Locate the cell with the specified text and output its (X, Y) center coordinate. 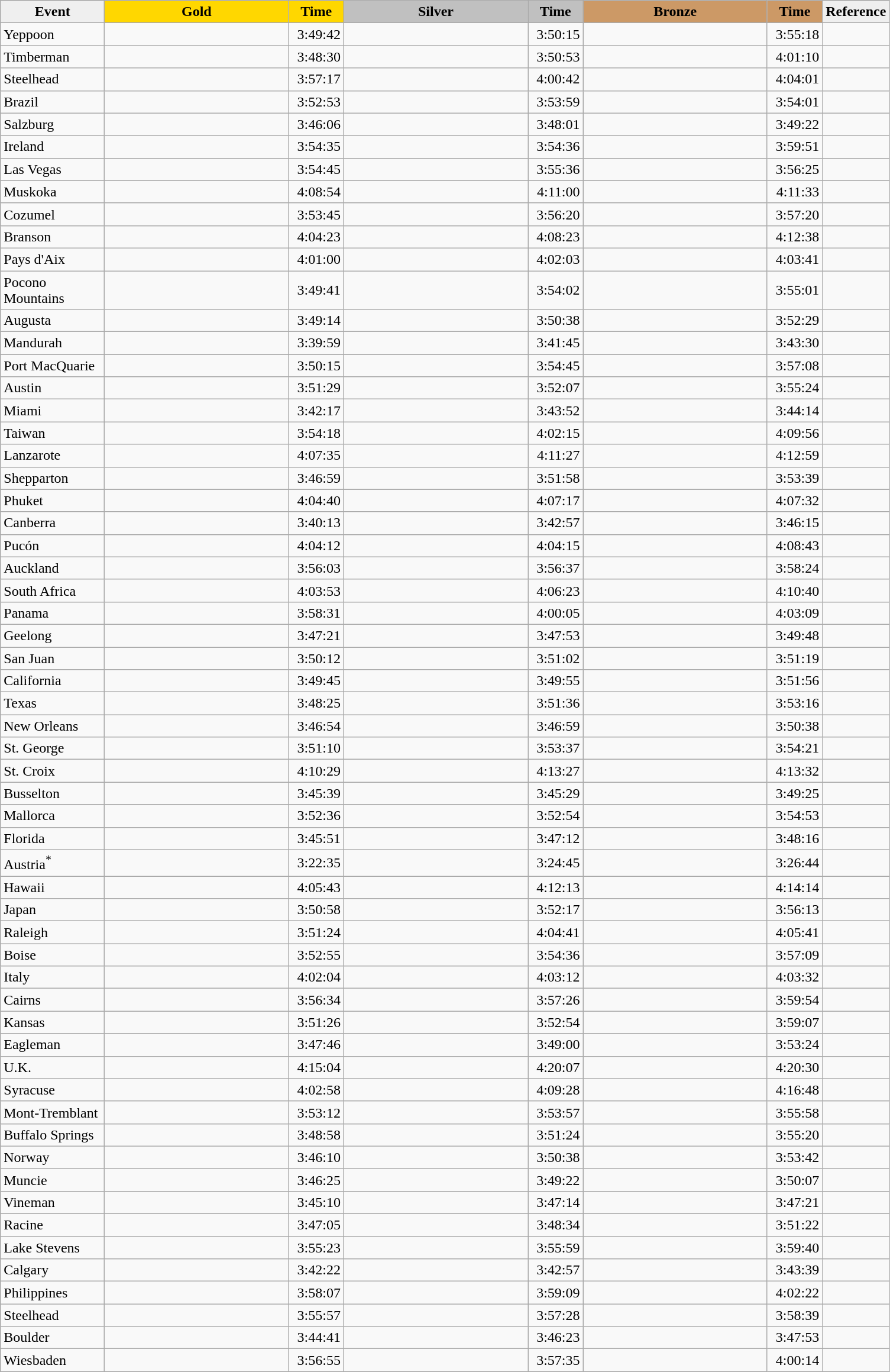
3:50:12 (316, 658)
Wiesbaden (53, 1360)
3:52:29 (795, 321)
3:57:35 (555, 1360)
3:51:56 (795, 681)
3:51:10 (316, 748)
Las Vegas (53, 169)
3:52:55 (316, 955)
U.K. (53, 1067)
Geelong (53, 635)
3:57:28 (555, 1315)
3:43:39 (795, 1270)
3:56:34 (316, 1000)
3:58:07 (316, 1293)
Silver (435, 12)
3:59:40 (795, 1248)
3:59:09 (555, 1293)
3:48:16 (795, 838)
Auckland (53, 568)
Taiwan (53, 433)
3:58:39 (795, 1315)
3:40:13 (316, 523)
3:49:45 (316, 681)
3:53:24 (795, 1045)
Boulder (53, 1338)
3:56:25 (795, 169)
Busselton (53, 793)
Pays d'Aix (53, 259)
Hawaii (53, 887)
4:15:04 (316, 1067)
3:57:08 (795, 366)
3:42:17 (316, 411)
3:52:17 (555, 910)
Yeppoon (53, 34)
3:51:58 (555, 478)
3:47:05 (316, 1225)
4:13:32 (795, 771)
3:54:02 (555, 290)
Event (53, 12)
4:10:29 (316, 771)
4:04:01 (795, 79)
4:06:23 (555, 590)
3:41:45 (555, 343)
3:44:14 (795, 411)
4:13:27 (555, 771)
Pucón (53, 545)
Lake Stevens (53, 1248)
Timberman (53, 57)
3:39:59 (316, 343)
4:03:32 (795, 977)
4:00:05 (555, 613)
3:26:44 (795, 863)
3:42:22 (316, 1270)
4:08:23 (555, 237)
3:50:07 (795, 1180)
4:20:07 (555, 1067)
Mallorca (53, 816)
3:53:16 (795, 703)
Eagleman (53, 1045)
4:10:40 (795, 590)
Branson (53, 237)
3:47:12 (555, 838)
3:55:58 (795, 1112)
3:56:37 (555, 568)
3:48:30 (316, 57)
3:49:00 (555, 1045)
4:11:27 (555, 456)
3:48:34 (555, 1225)
3:49:42 (316, 34)
3:57:26 (555, 1000)
3:51:29 (316, 388)
3:59:54 (795, 1000)
4:04:15 (555, 545)
4:09:28 (555, 1090)
3:50:58 (316, 910)
3:45:29 (555, 793)
3:47:14 (555, 1202)
3:49:25 (795, 793)
4:07:17 (555, 501)
3:53:42 (795, 1157)
4:02:22 (795, 1293)
3:55:36 (555, 169)
Brazil (53, 102)
4:04:23 (316, 237)
4:03:41 (795, 259)
Augusta (53, 321)
4:02:04 (316, 977)
Texas (53, 703)
4:16:48 (795, 1090)
3:52:36 (316, 816)
California (53, 681)
4:09:56 (795, 433)
Calgary (53, 1270)
3:51:36 (555, 703)
4:08:43 (795, 545)
4:14:14 (795, 887)
South Africa (53, 590)
3:56:13 (795, 910)
3:53:39 (795, 478)
Racine (53, 1225)
Vineman (53, 1202)
4:04:12 (316, 545)
3:46:54 (316, 726)
3:54:53 (795, 816)
4:08:54 (316, 192)
3:46:25 (316, 1180)
Cozumel (53, 214)
3:53:59 (555, 102)
3:24:45 (555, 863)
3:43:30 (795, 343)
3:55:20 (795, 1135)
3:55:18 (795, 34)
Port MacQuarie (53, 366)
3:46:06 (316, 124)
Austria* (53, 863)
3:55:59 (555, 1248)
3:53:57 (555, 1112)
3:56:20 (555, 214)
3:54:21 (795, 748)
St. George (53, 748)
Miami (53, 411)
Bronze (675, 12)
3:48:25 (316, 703)
3:59:51 (795, 147)
3:51:19 (795, 658)
3:56:03 (316, 568)
3:51:26 (316, 1022)
Canberra (53, 523)
3:55:01 (795, 290)
4:04:40 (316, 501)
Raleigh (53, 932)
Pocono Mountains (53, 290)
3:57:20 (795, 214)
3:52:07 (555, 388)
3:46:10 (316, 1157)
Norway (53, 1157)
3:51:22 (795, 1225)
3:50:53 (555, 57)
4:00:14 (795, 1360)
Boise (53, 955)
4:12:59 (795, 456)
3:45:10 (316, 1202)
3:45:51 (316, 838)
4:04:41 (555, 932)
3:48:58 (316, 1135)
3:45:39 (316, 793)
3:59:07 (795, 1022)
Muncie (53, 1180)
Florida (53, 838)
Philippines (53, 1293)
Shepparton (53, 478)
4:02:03 (555, 259)
4:03:12 (555, 977)
Ireland (53, 147)
3:49:48 (795, 635)
3:48:01 (555, 124)
4:07:35 (316, 456)
3:46:15 (795, 523)
4:00:42 (555, 79)
4:07:32 (795, 501)
3:53:37 (555, 748)
Lanzarote (53, 456)
4:01:10 (795, 57)
Austin (53, 388)
3:58:31 (316, 613)
Japan (53, 910)
3:55:57 (316, 1315)
3:49:55 (555, 681)
Buffalo Springs (53, 1135)
3:53:12 (316, 1112)
3:53:45 (316, 214)
St. Croix (53, 771)
3:49:14 (316, 321)
4:12:38 (795, 237)
New Orleans (53, 726)
Gold (196, 12)
3:54:01 (795, 102)
4:03:09 (795, 613)
Panama (53, 613)
4:02:15 (555, 433)
3:57:17 (316, 79)
4:20:30 (795, 1067)
4:01:00 (316, 259)
4:03:53 (316, 590)
Mandurah (53, 343)
3:22:35 (316, 863)
4:12:13 (555, 887)
3:56:55 (316, 1360)
3:54:35 (316, 147)
4:02:58 (316, 1090)
Cairns (53, 1000)
4:05:43 (316, 887)
4:11:00 (555, 192)
3:46:23 (555, 1338)
San Juan (53, 658)
3:44:41 (316, 1338)
3:47:46 (316, 1045)
3:43:52 (555, 411)
3:49:41 (316, 290)
3:52:53 (316, 102)
Italy (53, 977)
3:58:24 (795, 568)
3:57:09 (795, 955)
Muskoka (53, 192)
4:11:33 (795, 192)
3:54:18 (316, 433)
3:55:23 (316, 1248)
Reference (856, 12)
Syracuse (53, 1090)
4:05:41 (795, 932)
Mont-Tremblant (53, 1112)
3:55:24 (795, 388)
Salzburg (53, 124)
Kansas (53, 1022)
3:51:02 (555, 658)
Phuket (53, 501)
